Determine the [X, Y] coordinate at the center of the cell enclosing the given text.  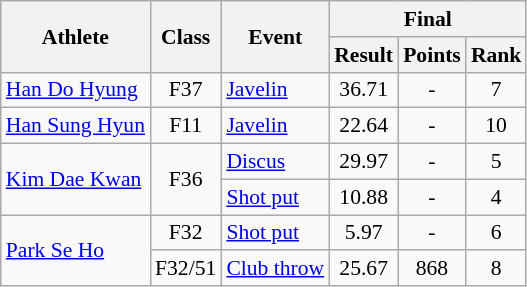
29.97 [364, 162]
8 [496, 269]
25.67 [364, 269]
7 [496, 90]
Park Se Ho [76, 250]
Athlete [76, 36]
Rank [496, 55]
Result [364, 55]
6 [496, 233]
Kim Dae Kwan [76, 180]
Discus [275, 162]
F11 [186, 126]
Class [186, 36]
10 [496, 126]
5.97 [364, 233]
Final [428, 19]
22.64 [364, 126]
36.71 [364, 90]
Event [275, 36]
Points [432, 55]
Club throw [275, 269]
F36 [186, 180]
F32 [186, 233]
Han Do Hyung [76, 90]
F32/51 [186, 269]
Han Sung Hyun [76, 126]
10.88 [364, 197]
868 [432, 269]
5 [496, 162]
F37 [186, 90]
4 [496, 197]
